For the text-containing cell, return its midpoint in (X, Y) coordinate format. 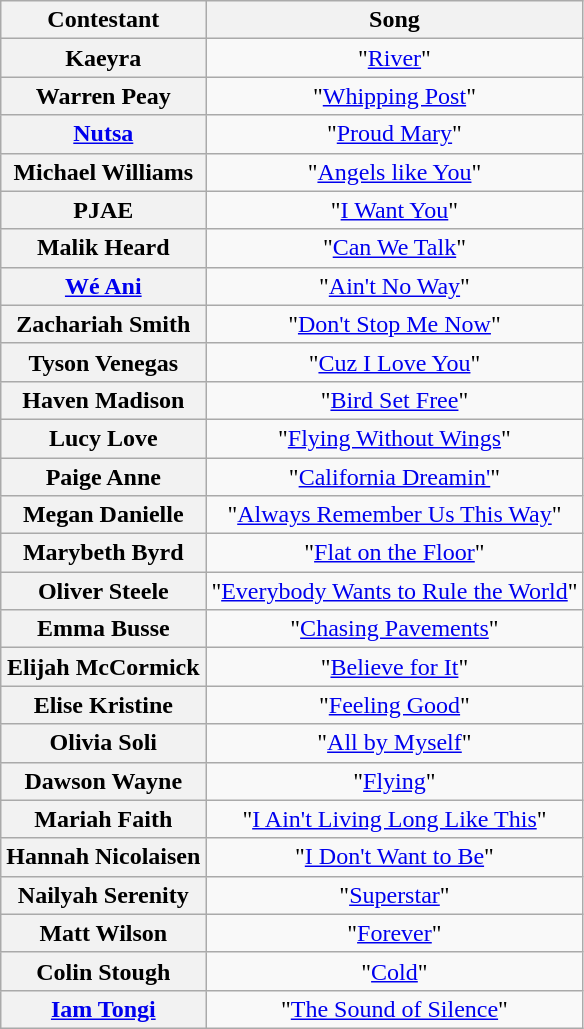
Lucy Love (104, 438)
"All by Myself" (394, 743)
Oliver Steele (104, 591)
"Don't Stop Me Now" (394, 324)
Nailyah Serenity (104, 895)
Hannah Nicolaisen (104, 857)
"I Ain't Living Long Like This" (394, 819)
"The Sound of Silence" (394, 1009)
"Bird Set Free" (394, 400)
"Proud Mary" (394, 134)
"I Want You" (394, 210)
"Feeling Good" (394, 705)
Kaeyra (104, 58)
Warren Peay (104, 96)
Colin Stough (104, 971)
Elijah McCormick (104, 667)
"Ain't No Way" (394, 286)
Contestant (104, 20)
Tyson Venegas (104, 362)
Marybeth Byrd (104, 553)
Song (394, 20)
Olivia Soli (104, 743)
"Whipping Post" (394, 96)
Paige Anne (104, 477)
Mariah Faith (104, 819)
"Cuz I Love You" (394, 362)
Wé Ani (104, 286)
"Can We Talk" (394, 248)
Dawson Wayne (104, 781)
"Angels like You" (394, 172)
Zachariah Smith (104, 324)
Nutsa (104, 134)
Emma Busse (104, 629)
"Always Remember Us This Way" (394, 515)
"Flying Without Wings" (394, 438)
Haven Madison (104, 400)
Matt Wilson (104, 933)
Iam Tongi (104, 1009)
"Superstar" (394, 895)
"I Don't Want to Be" (394, 857)
"Flat on the Floor" (394, 553)
"Believe for It" (394, 667)
PJAE (104, 210)
"Flying" (394, 781)
Malik Heard (104, 248)
"Cold" (394, 971)
"Everybody Wants to Rule the World" (394, 591)
"Chasing Pavements" (394, 629)
"River" (394, 58)
Elise Kristine (104, 705)
"Forever" (394, 933)
Megan Danielle (104, 515)
Michael Williams (104, 172)
"California Dreamin'" (394, 477)
